Return the (X, Y) coordinate for the center point of the cell that contains the specified text.  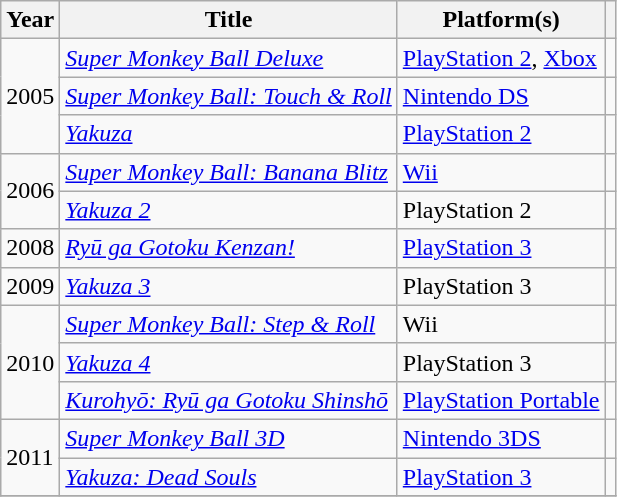
2009 (30, 286)
2008 (30, 248)
Yakuza: Dead Souls (228, 477)
Kurohyō: Ryū ga Gotoku Shinshō (228, 400)
Nintendo 3DS (501, 438)
PlayStation Portable (501, 400)
Super Monkey Ball: Banana Blitz (228, 172)
Nintendo DS (501, 96)
Ryū ga Gotoku Kenzan! (228, 248)
Super Monkey Ball: Touch & Roll (228, 96)
2005 (30, 96)
Super Monkey Ball 3D (228, 438)
2006 (30, 191)
Yakuza 2 (228, 210)
Yakuza 3 (228, 286)
Year (30, 20)
Super Monkey Ball Deluxe (228, 58)
2011 (30, 457)
2010 (30, 362)
Yakuza 4 (228, 362)
Platform(s) (501, 20)
Title (228, 20)
Yakuza (228, 134)
PlayStation 2, Xbox (501, 58)
Super Monkey Ball: Step & Roll (228, 324)
